Detect which cell encompasses the target text, then output its [X, Y] center coordinate. 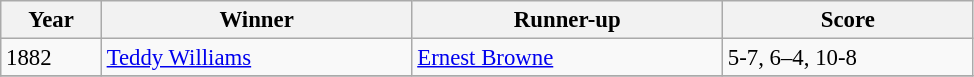
Ernest Browne [568, 58]
Teddy Williams [256, 58]
5-7, 6–4, 10-8 [848, 58]
Runner-up [568, 20]
Winner [256, 20]
Year [52, 20]
Score [848, 20]
1882 [52, 58]
